Output the (X, Y) coordinate of the center of the cell containing the given text.  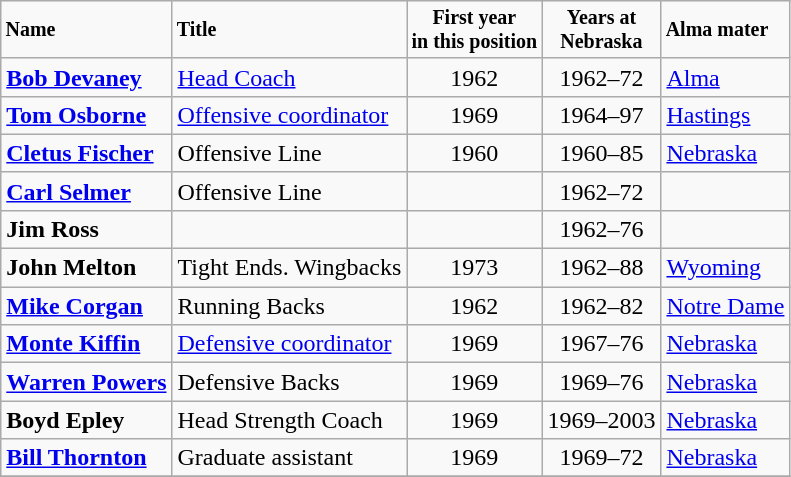
Offensive coordinator (290, 115)
Head Strength Coach (290, 420)
Wyoming (726, 268)
1969–72 (602, 458)
1962–82 (602, 306)
1973 (474, 268)
Bob Devaney (86, 77)
Bill Thornton (86, 458)
Warren Powers (86, 382)
1960–85 (602, 153)
1969–2003 (602, 420)
Monte Kiffin (86, 344)
First yearin this position (474, 30)
1962–88 (602, 268)
Defensive coordinator (290, 344)
Boyd Epley (86, 420)
Tight Ends. Wingbacks (290, 268)
Mike Corgan (86, 306)
Tom Osborne (86, 115)
Cletus Fischer (86, 153)
Years atNebraska (602, 30)
Head Coach (290, 77)
Notre Dame (726, 306)
Alma (726, 77)
Title (290, 30)
1962–76 (602, 229)
Jim Ross (86, 229)
Alma mater (726, 30)
1964–97 (602, 115)
Hastings (726, 115)
Name (86, 30)
Graduate assistant (290, 458)
1967–76 (602, 344)
Running Backs (290, 306)
Defensive Backs (290, 382)
Carl Selmer (86, 191)
1960 (474, 153)
John Melton (86, 268)
1969–76 (602, 382)
